Extract the (X, Y) coordinate from the center of the cell holding the provided text.  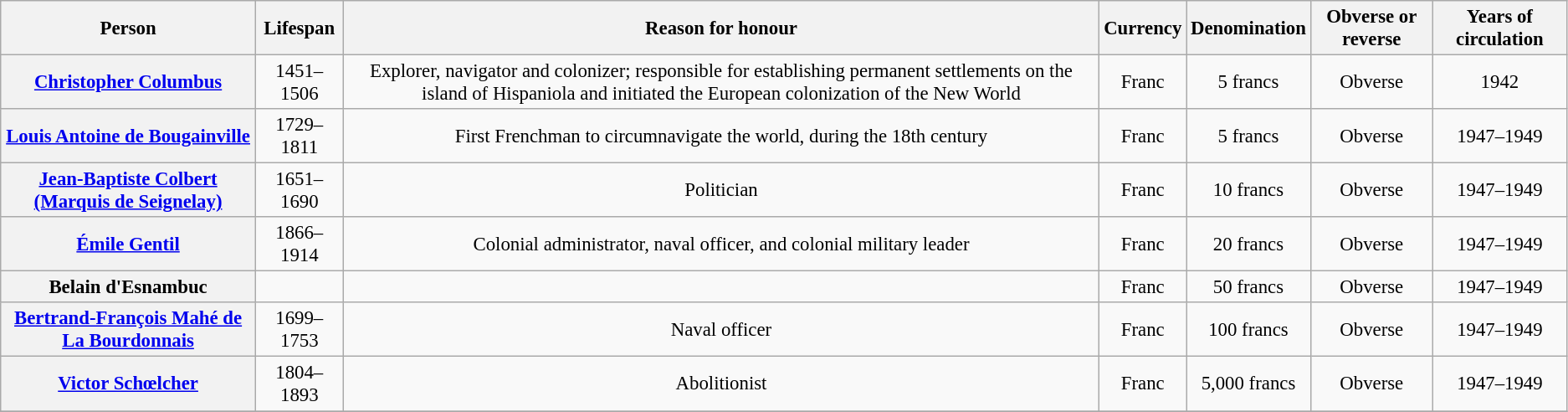
Currency (1143, 28)
Abolitionist (721, 384)
Louis Antoine de Bougainville (129, 136)
Bertrand-François Mahé de La Bourdonnais (129, 330)
20 francs (1248, 245)
1866–1914 (300, 245)
5,000 francs (1248, 384)
Person (129, 28)
Naval officer (721, 330)
1699–1753 (300, 330)
Reason for honour (721, 28)
Years of circulation (1499, 28)
Obverse or reverse (1371, 28)
50 francs (1248, 287)
Victor Schœlcher (129, 384)
First Frenchman to circumnavigate the world, during the 18th century (721, 136)
10 francs (1248, 191)
1804–1893 (300, 384)
1451–1506 (300, 82)
Christopher Columbus (129, 82)
Jean-Baptiste Colbert (Marquis de Seignelay) (129, 191)
1942 (1499, 82)
Denomination (1248, 28)
Lifespan (300, 28)
Émile Gentil (129, 245)
100 francs (1248, 330)
Politician (721, 191)
1651–1690 (300, 191)
Belain d'Esnambuc (129, 287)
Colonial administrator, naval officer, and colonial military leader (721, 245)
1729–1811 (300, 136)
